From the cell containing the given text, extract its center point as [x, y] coordinate. 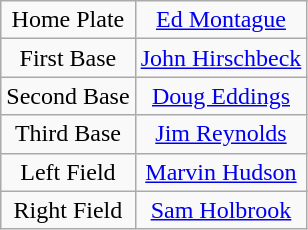
Second Base [68, 96]
Doug Eddings [221, 96]
John Hirschbeck [221, 58]
Ed Montague [221, 20]
Sam Holbrook [221, 210]
Third Base [68, 134]
Home Plate [68, 20]
First Base [68, 58]
Jim Reynolds [221, 134]
Left Field [68, 172]
Marvin Hudson [221, 172]
Right Field [68, 210]
